From the cell containing the given text, extract its center point as [x, y] coordinate. 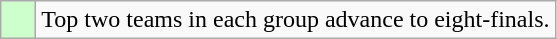
Top two teams in each group advance to eight-finals. [296, 20]
